Detect which cell encompasses the target text, then output its (x, y) center coordinate. 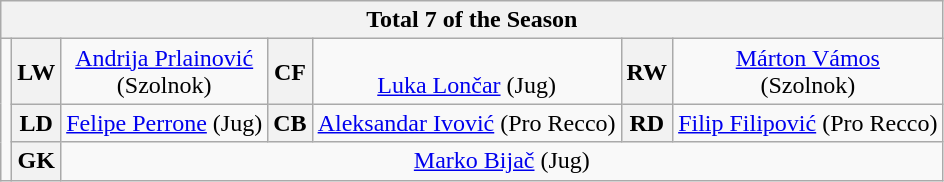
LD (36, 123)
CB (290, 123)
Luka Lončar (Jug) (466, 72)
GK (36, 161)
Total 7 of the Season (472, 20)
Filip Filipović (Pro Recco) (808, 123)
Marko Bijač (Jug) (502, 161)
Márton Vámos(Szolnok) (808, 72)
Aleksandar Ivović (Pro Recco) (466, 123)
CF (290, 72)
Andrija Prlainović(Szolnok) (164, 72)
RW (647, 72)
RD (647, 123)
Felipe Perrone (Jug) (164, 123)
LW (36, 72)
